Output the [X, Y] coordinate of the center of the cell containing the given text.  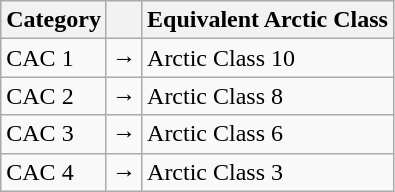
CAC 1 [54, 58]
Category [54, 20]
Arctic Class 8 [268, 96]
CAC 2 [54, 96]
Arctic Class 10 [268, 58]
Equivalent Arctic Class [268, 20]
CAC 3 [54, 134]
Arctic Class 3 [268, 172]
Arctic Class 6 [268, 134]
CAC 4 [54, 172]
